Locate the cell with the specified text and output its (X, Y) center coordinate. 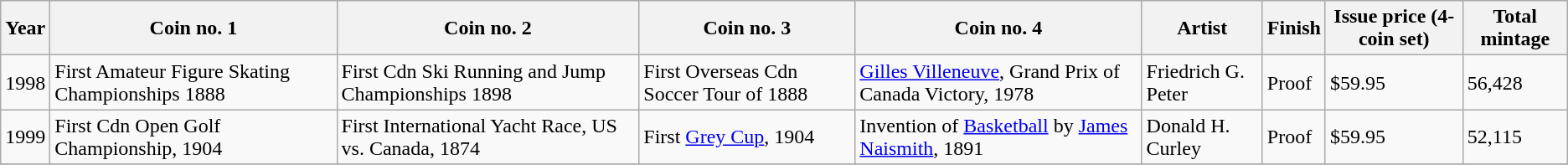
Gilles Villeneuve, Grand Prix of Canada Victory, 1978 (998, 82)
Coin no. 4 (998, 28)
Invention of Basketball by James Naismith, 1891 (998, 137)
56,428 (1514, 82)
1998 (25, 82)
52,115 (1514, 137)
Year (25, 28)
Total mintage (1514, 28)
Coin no. 1 (193, 28)
Artist (1202, 28)
First Cdn Open Golf Championship, 1904 (193, 137)
Donald H. Curley (1202, 137)
First Overseas Cdn Soccer Tour of 1888 (747, 82)
First Amateur Figure Skating Championships 1888 (193, 82)
Issue price (4-coin set) (1394, 28)
First Grey Cup, 1904 (747, 137)
Coin no. 2 (487, 28)
First International Yacht Race, US vs. Canada, 1874 (487, 137)
First Cdn Ski Running and Jump Championships 1898 (487, 82)
Finish (1293, 28)
Friedrich G. Peter (1202, 82)
1999 (25, 137)
Coin no. 3 (747, 28)
